Search for the cell housing the specified text and yield its (X, Y) center coordinate. 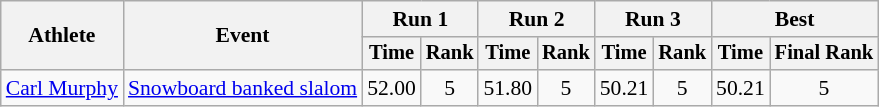
Run 3 (653, 19)
Athlete (62, 36)
Best (794, 19)
Snowboard banked slalom (242, 88)
Run 1 (420, 19)
51.80 (508, 88)
Final Rank (824, 54)
Carl Murphy (62, 88)
Run 2 (536, 19)
52.00 (392, 88)
Event (242, 36)
